Provide the [X, Y] coordinate of the cell's center where the given text is located.  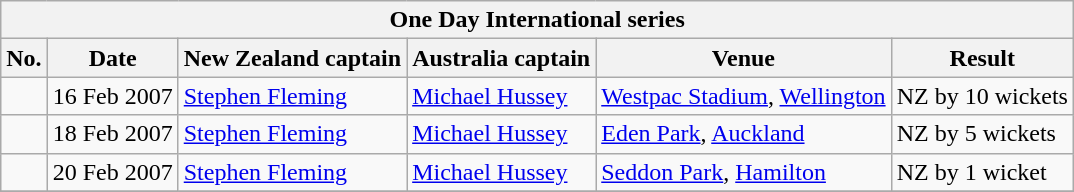
Result [982, 58]
Westpac Stadium, Wellington [744, 96]
Seddon Park, Hamilton [744, 172]
No. [24, 58]
NZ by 10 wickets [982, 96]
Venue [744, 58]
20 Feb 2007 [112, 172]
Australia captain [502, 58]
Date [112, 58]
NZ by 1 wicket [982, 172]
NZ by 5 wickets [982, 134]
Eden Park, Auckland [744, 134]
One Day International series [538, 20]
New Zealand captain [292, 58]
18 Feb 2007 [112, 134]
16 Feb 2007 [112, 96]
